Output the (x, y) coordinate of the center of the cell containing the given text.  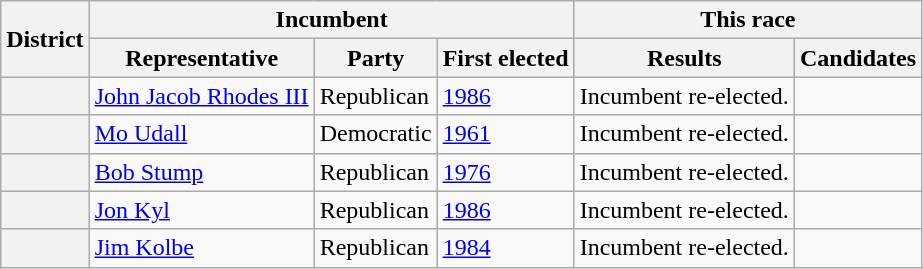
Incumbent (332, 20)
Bob Stump (202, 172)
1976 (506, 172)
1961 (506, 134)
Jon Kyl (202, 210)
Candidates (858, 58)
Representative (202, 58)
Democratic (376, 134)
Jim Kolbe (202, 248)
District (45, 39)
John Jacob Rhodes III (202, 96)
First elected (506, 58)
This race (748, 20)
Party (376, 58)
Results (684, 58)
1984 (506, 248)
Mo Udall (202, 134)
